Return [x, y] of the center of cell containing provided text 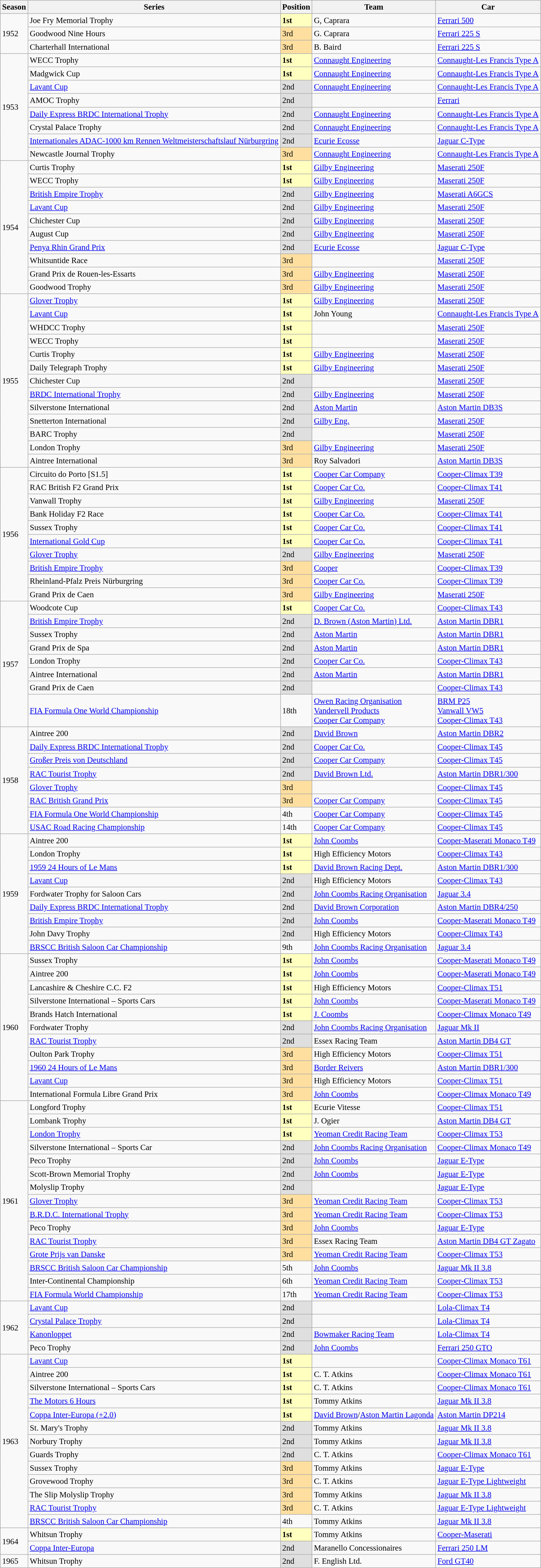
Ford GT40 [488, 1561]
Border Reivers [374, 1067]
Newcastle Journal Trophy [154, 154]
Bowmaker Racing Team [374, 1334]
Grand Prix de Spa [154, 648]
BRM P25Vanwall VW5Cooper-Climax T43 [488, 711]
18th [296, 711]
1959 24 Hours of Le Mans [154, 867]
9th [296, 947]
RAC British F2 Grand Prix [154, 488]
1961 [14, 1201]
International Formula Libre Grand Prix [154, 1094]
RAC British Grand Prix [154, 800]
Fordwater Trophy [154, 1027]
Car [488, 7]
B. Baird [374, 47]
Aston Martin DBR2 [488, 734]
1960 [14, 1027]
1962 [14, 1328]
Molyslip Trophy [154, 1188]
Inter-Continental Championship [154, 1281]
Coppa Inter-Europa [154, 1548]
Jaguar Mk II [488, 1027]
BRDC International Trophy [154, 394]
Roy Salvadori [374, 461]
August Cup [154, 234]
Daily Telegraph Trophy [154, 367]
Coppa Inter-Europa (+2.0) [154, 1415]
Lancashire & Cheshire C.C. F2 [154, 987]
Woodcote Cup [154, 608]
1959 [14, 894]
David Brown Corporation [374, 907]
Maranello Concessionaires [374, 1548]
Snetterton International [154, 421]
Longford Trophy [154, 1107]
USAC Road Racing Championship [154, 827]
Großer Preis von Deutschland [154, 761]
WHDCC Trophy [154, 327]
Gilby Eng. [374, 421]
G. Caprara [374, 34]
David Brown Ltd. [374, 774]
David Brown Racing Dept. [374, 867]
1955 [14, 381]
Internationales ADAC-1000 km Rennen Weltmeisterschaftslauf Nürburgring [154, 141]
1963 [14, 1441]
Cooper-Maserati [488, 1535]
Whitsuntide Race [154, 261]
1954 [14, 227]
G, Caprara [374, 21]
International Gold Cup [154, 541]
Grovewood Trophy [154, 1481]
Goodwood Trophy [154, 287]
Position [296, 7]
Season [14, 7]
AMOC Trophy [154, 100]
Ecurie Vitesse [374, 1107]
The Motors 6 Hours [154, 1401]
Team [374, 7]
Grand Prix de Rouen-les-Essarts [154, 274]
Joe Fry Memorial Trophy [154, 21]
Kanonloppet [154, 1334]
Fordwater Trophy for Saloon Cars [154, 894]
Ferrari 250 LM [488, 1548]
Grote Prijs van Danske [154, 1254]
Rheinland-Pfalz Preis Nürburgring [154, 581]
Aston Martin DB4 GT Zagato [488, 1241]
David Brown/Aston Martin Lagonda [374, 1415]
Ferrari 500 [488, 21]
St. Mary's Trophy [154, 1428]
BARC Trophy [154, 434]
David Brown [374, 734]
6th [296, 1281]
Guards Trophy [154, 1454]
J. Ogier [374, 1121]
Lombank Trophy [154, 1121]
1965 [14, 1561]
John Young [374, 314]
Charterhall International [154, 47]
Owen Racing OrganisationVandervell ProductsCooper Car Company [374, 711]
Maserati A6GCS [488, 194]
Scott-Brown Memorial Trophy [154, 1174]
B.R.D.C. International Trophy [154, 1214]
Series [154, 7]
Vanwall Trophy [154, 501]
J. Coombs [374, 1014]
Aston Martin DBR4/250 [488, 907]
Oulton Park Trophy [154, 1054]
Madgwick Cup [154, 74]
FIA Formula World Championship [154, 1294]
Silverstone International [154, 408]
Aston Martin DP214 [488, 1415]
John Davy Trophy [154, 934]
1964 [14, 1541]
Penya Rhin Grand Prix [154, 247]
Silverstone International – Sports Car [154, 1148]
Goodwood Nine Hours [154, 34]
F. English Ltd. [374, 1561]
Circuito do Porto [S1.5] [154, 474]
1958 [14, 780]
1953 [14, 107]
Ferrari [488, 100]
Bank Holiday F2 Race [154, 514]
D. Brown (Aston Martin) Ltd. [374, 621]
1957 [14, 664]
Cooper [374, 568]
Brands Hatch International [154, 1014]
Ferrari 250 GTO [488, 1348]
17th [296, 1294]
Norbury Trophy [154, 1441]
5th [296, 1268]
1960 24 Hours of Le Mans [154, 1067]
1956 [14, 534]
14th [296, 827]
1952 [14, 34]
The Slip Molyslip Trophy [154, 1494]
